Locate the cell with the specified text and output its [X, Y] center coordinate. 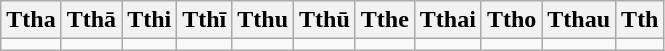
Tthā [91, 20]
Tth [640, 20]
Tthai [448, 20]
Tthau [579, 20]
Tthū [325, 20]
Tthi [150, 20]
Tthu [263, 20]
Tthe [384, 20]
Tthī [204, 20]
Ttho [511, 20]
Ttha [31, 20]
